Determine the [x, y] coordinate at the center of the cell enclosing the given text.  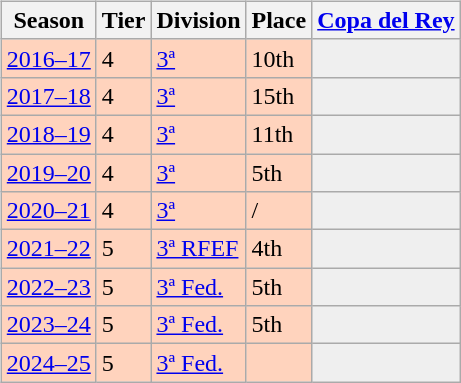
Copa del Rey [386, 20]
Tier [124, 20]
3ª RFEF [198, 249]
2017–18 [48, 96]
2023–24 [48, 325]
2021–22 [48, 249]
15th [279, 96]
2022–23 [48, 287]
Division [198, 20]
10th [279, 58]
Season [48, 20]
2024–25 [48, 363]
2020–21 [48, 211]
Place [279, 20]
2019–20 [48, 173]
4th [279, 249]
11th [279, 134]
2018–19 [48, 134]
2016–17 [48, 58]
/ [279, 211]
